Find where the given text appears and provide that cell's center as (x, y) coordinate. 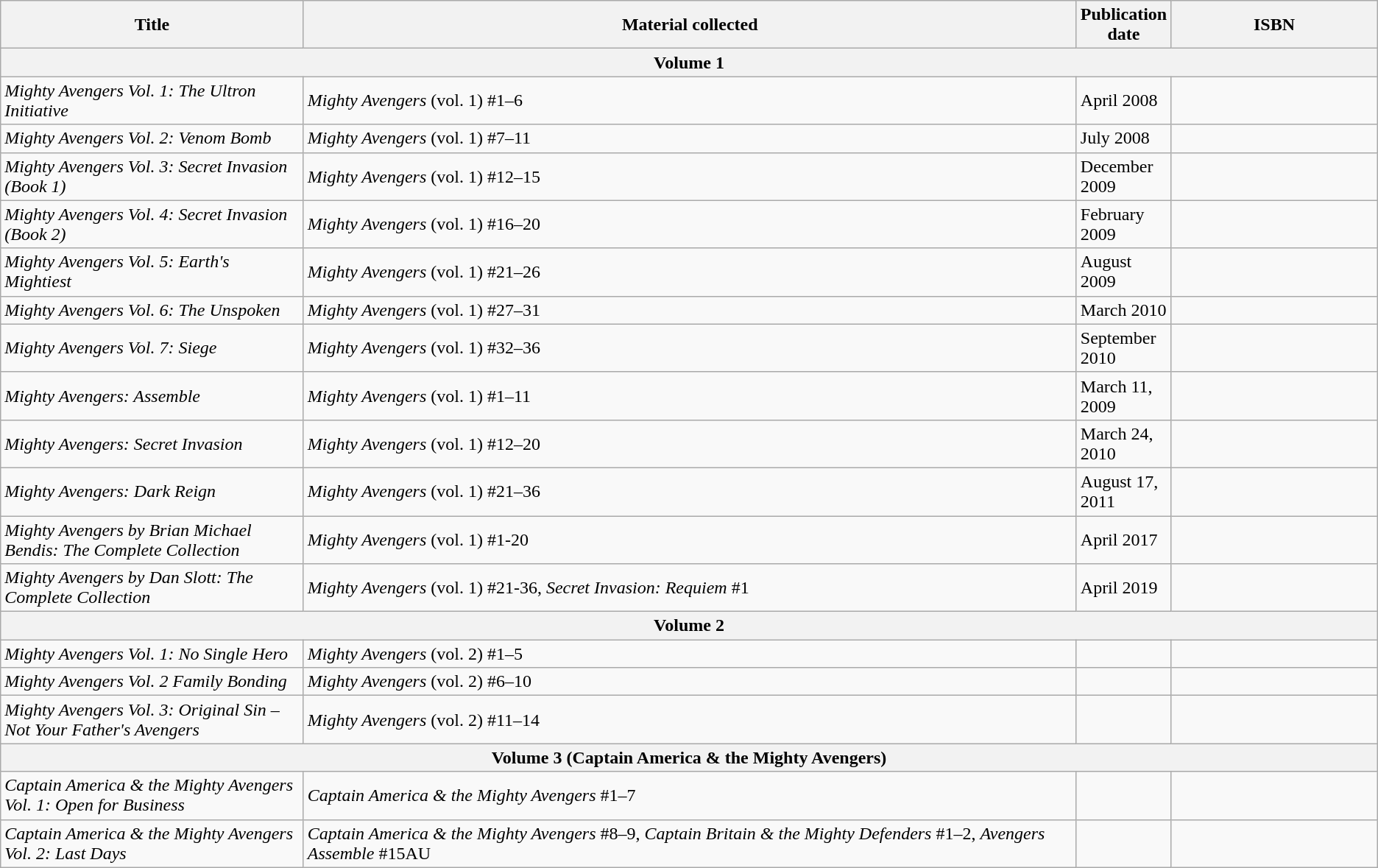
Mighty Avengers by Dan Slott: The Complete Collection (152, 588)
Captain America & the Mighty Avengers Vol. 1: Open for Business (152, 795)
Mighty Avengers (vol. 1) #21-36, Secret Invasion: Requiem #1 (690, 588)
August 17, 2011 (1123, 492)
Title (152, 25)
February 2009 (1123, 224)
Volume 2 (689, 626)
July 2008 (1123, 138)
Mighty Avengers: Secret Invasion (152, 443)
Mighty Avengers (vol. 1) #32–36 (690, 347)
Volume 3 (Captain America & the Mighty Avengers) (689, 758)
Mighty Avengers (vol. 1) #7–11 (690, 138)
Mighty Avengers (vol. 2) #1–5 (690, 654)
Mighty Avengers (vol. 1) #12–20 (690, 443)
Captain America & the Mighty Avengers #8–9, Captain Britain & the Mighty Defenders #1–2, Avengers Assemble #15AU (690, 844)
Mighty Avengers Vol. 1: The Ultron Initiative (152, 100)
Mighty Avengers Vol. 3: Original Sin – Not Your Father's Avengers (152, 720)
Mighty Avengers by Brian Michael Bendis: The Complete Collection (152, 539)
Mighty Avengers (vol. 1) #1-20 (690, 539)
Mighty Avengers (vol. 1) #16–20 (690, 224)
March 2010 (1123, 310)
April 2019 (1123, 588)
Mighty Avengers Vol. 5: Earth's Mightiest (152, 272)
April 2017 (1123, 539)
Mighty Avengers (vol. 1) #1–6 (690, 100)
March 24, 2010 (1123, 443)
Mighty Avengers (vol. 1) #27–31 (690, 310)
Mighty Avengers Vol. 2: Venom Bomb (152, 138)
Mighty Avengers Vol. 3: Secret Invasion (Book 1) (152, 177)
Mighty Avengers (vol. 1) #1–11 (690, 396)
Mighty Avengers (vol. 2) #6–10 (690, 682)
Mighty Avengers: Dark Reign (152, 492)
December 2009 (1123, 177)
Mighty Avengers (vol. 1) #21–26 (690, 272)
Mighty Avengers Vol. 2 Family Bonding (152, 682)
Publication date (1123, 25)
Mighty Avengers (vol. 1) #12–15 (690, 177)
Material collected (690, 25)
Mighty Avengers Vol. 1: No Single Hero (152, 654)
September 2010 (1123, 347)
Captain America & the Mighty Avengers Vol. 2: Last Days (152, 844)
Volume 1 (689, 63)
Captain America & the Mighty Avengers #1–7 (690, 795)
Mighty Avengers Vol. 4: Secret Invasion (Book 2) (152, 224)
August 2009 (1123, 272)
Mighty Avengers (vol. 1) #21–36 (690, 492)
April 2008 (1123, 100)
ISBN (1275, 25)
Mighty Avengers Vol. 6: The Unspoken (152, 310)
March 11, 2009 (1123, 396)
Mighty Avengers: Assemble (152, 396)
Mighty Avengers (vol. 2) #11–14 (690, 720)
Mighty Avengers Vol. 7: Siege (152, 347)
